Find where the given text appears and provide that cell's center as [X, Y] coordinate. 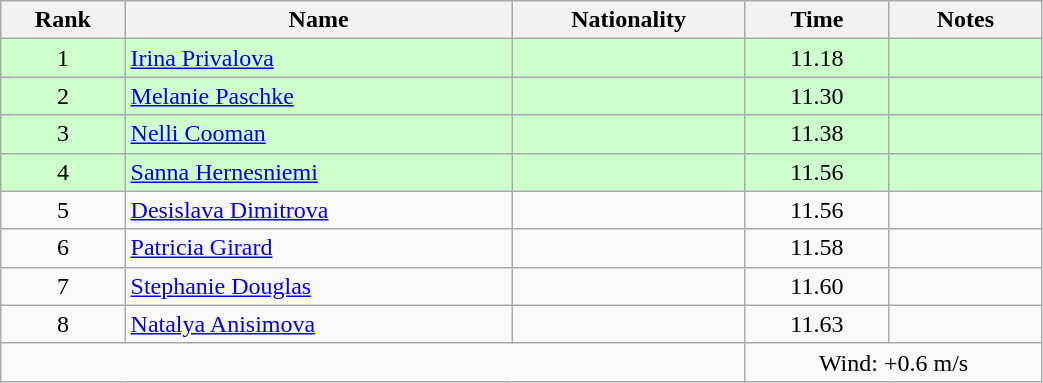
11.18 [817, 58]
8 [63, 324]
11.30 [817, 96]
Time [817, 20]
Notes [966, 20]
2 [63, 96]
Irina Privalova [318, 58]
Melanie Paschke [318, 96]
4 [63, 172]
7 [63, 286]
11.38 [817, 134]
11.58 [817, 248]
3 [63, 134]
Wind: +0.6 m/s [894, 362]
Desislava Dimitrova [318, 210]
Nationality [628, 20]
Nelli Cooman [318, 134]
11.60 [817, 286]
Stephanie Douglas [318, 286]
5 [63, 210]
Rank [63, 20]
Name [318, 20]
1 [63, 58]
6 [63, 248]
Sanna Hernesniemi [318, 172]
Patricia Girard [318, 248]
Natalya Anisimova [318, 324]
11.63 [817, 324]
